From the cell containing the given text, extract its center point as (x, y) coordinate. 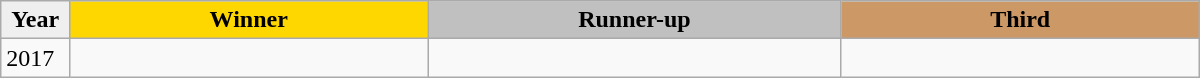
Third (1020, 20)
2017 (36, 58)
Year (36, 20)
Winner (249, 20)
Runner-up (634, 20)
